Return [x, y] of the center of cell containing provided text 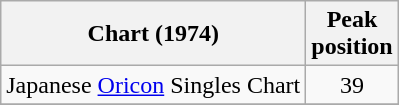
39 [352, 85]
Chart (1974) [154, 34]
Peakposition [352, 34]
Japanese Oricon Singles Chart [154, 85]
